Pinpoint the cell where the given text exists, returning its (x, y) midpoint coordinate. 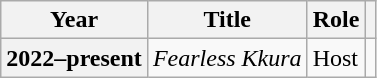
Fearless Kkura (227, 58)
Role (336, 20)
Year (74, 20)
Title (227, 20)
Host (336, 58)
2022–present (74, 58)
